Search for the cell housing the specified text and yield its (X, Y) center coordinate. 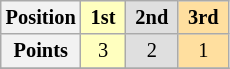
3rd (203, 17)
3 (104, 51)
Position (41, 17)
1 (203, 51)
2nd (152, 17)
2 (152, 51)
Points (41, 51)
1st (104, 17)
